Search for the cell housing the specified text and yield its [x, y] center coordinate. 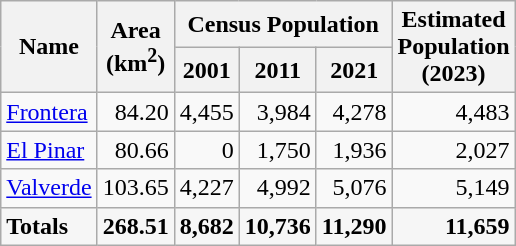
2001 [206, 70]
4,483 [454, 112]
2011 [278, 70]
3,984 [278, 112]
4,455 [206, 112]
Frontera [49, 112]
Totals [49, 226]
103.65 [136, 188]
El Pinar [49, 150]
1,936 [354, 150]
268.51 [136, 226]
Census Population [283, 24]
10,736 [278, 226]
2021 [354, 70]
Name [49, 47]
Area(km2) [136, 47]
1,750 [278, 150]
4,992 [278, 188]
5,076 [354, 188]
EstimatedPopulation(2023) [454, 47]
Valverde [49, 188]
4,227 [206, 188]
11,659 [454, 226]
84.20 [136, 112]
4,278 [354, 112]
11,290 [354, 226]
8,682 [206, 226]
80.66 [136, 150]
2,027 [454, 150]
5,149 [454, 188]
0 [206, 150]
